Extract the [X, Y] coordinate from the center of the cell holding the provided text.  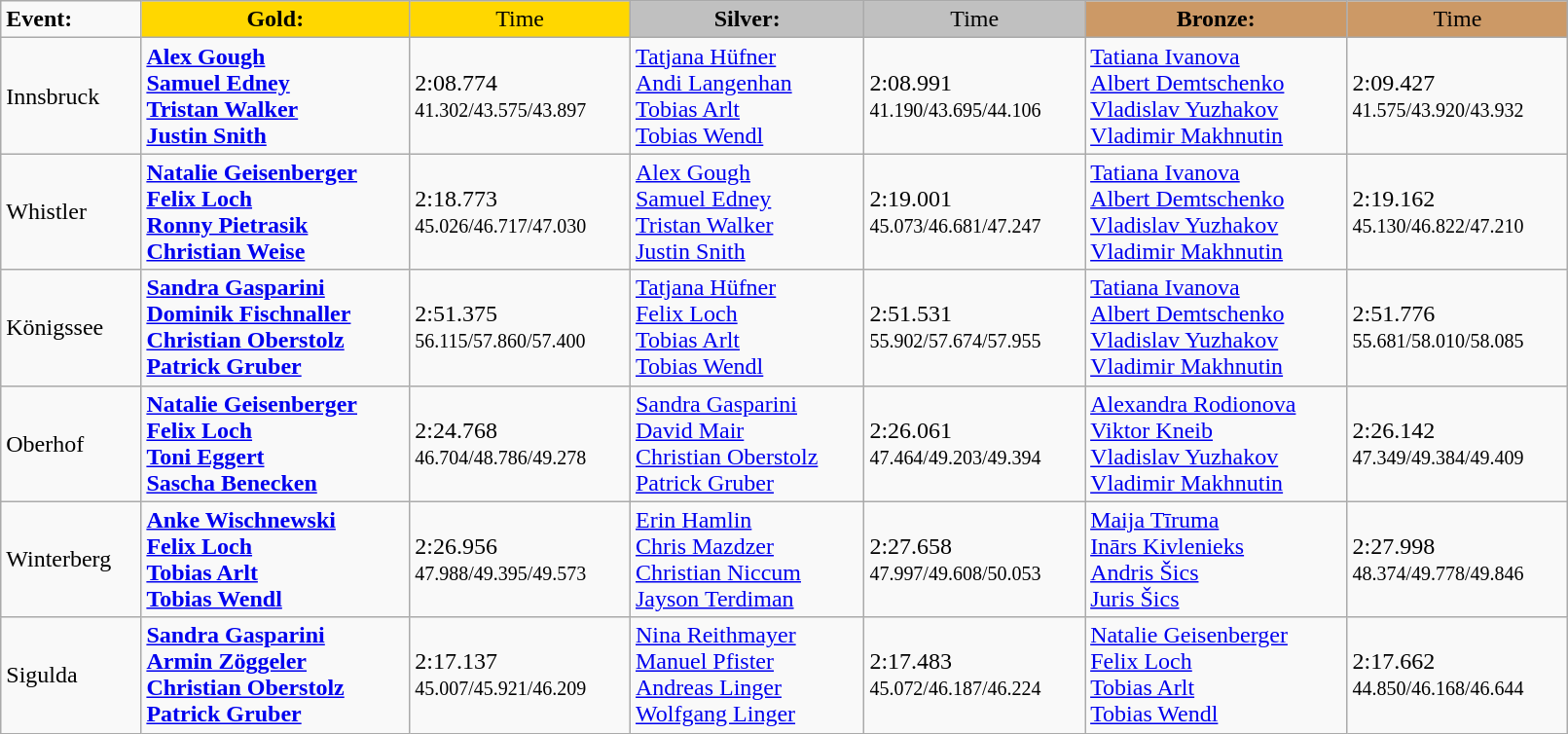
2:19.16245.130/46.822/47.210 [1458, 212]
2:51.77655.681/58.010/58.085 [1458, 327]
2:27.99848.374/49.778/49.846 [1458, 559]
2:08.99141.190/43.695/44.106 [975, 95]
Oberhof [71, 444]
Silver: [747, 19]
Tatjana HüfnerFelix LochTobias ArltTobias Wendl [747, 327]
2:18.77345.026/46.717/47.030 [520, 212]
Natalie GeisenbergerFelix LochRonny PietrasikChristian Weise [275, 212]
2:26.06147.464/49.203/49.394 [975, 444]
Anke WischnewskiFelix LochTobias ArltTobias Wendl [275, 559]
Whistler [71, 212]
Nina ReithmayerManuel PfisterAndreas LingerWolfgang Linger [747, 676]
2:51.37556.115/57.860/57.400 [520, 327]
Sandra GaspariniDavid MairChristian OberstolzPatrick Gruber [747, 444]
2:27.65847.997/49.608/50.053 [975, 559]
Bronze: [1217, 19]
2:24.76846.704/48.786/49.278 [520, 444]
Event: [71, 19]
Sigulda [71, 676]
2:08.77441.302/43.575/43.897 [520, 95]
2:26.95647.988/49.395/49.573 [520, 559]
Alexandra RodionovaViktor KneibVladislav YuzhakovVladimir Makhnutin [1217, 444]
2:51.53155.902/57.674/57.955 [975, 327]
Natalie GeisenbergerFelix LochToni EggertSascha Benecken [275, 444]
Innsbruck [71, 95]
Gold: [275, 19]
Winterberg [71, 559]
2:19.00145.073/46.681/47.247 [975, 212]
2:17.66244.850/46.168/46.644 [1458, 676]
2:17.13745.007/45.921/46.209 [520, 676]
Sandra GaspariniDominik FischnallerChristian OberstolzPatrick Gruber [275, 327]
Maija TīrumaInārs KivlenieksAndris ŠicsJuris Šics [1217, 559]
2:17.48345.072/46.187/46.224 [975, 676]
2:09.42741.575/43.920/43.932 [1458, 95]
Sandra GaspariniArmin ZöggelerChristian OberstolzPatrick Gruber [275, 676]
2:26.14247.349/49.384/49.409 [1458, 444]
Tatjana HüfnerAndi LangenhanTobias ArltTobias Wendl [747, 95]
Erin HamlinChris MazdzerChristian NiccumJayson Terdiman [747, 559]
Natalie GeisenbergerFelix LochTobias ArltTobias Wendl [1217, 676]
Königssee [71, 327]
